Capture the cell that displays the provided text and extract its [X, Y] central coordinate. 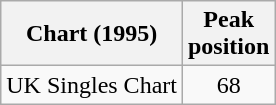
Peakposition [228, 34]
UK Singles Chart [92, 85]
Chart (1995) [92, 34]
68 [228, 85]
